Return [x, y] of the center of cell containing provided text 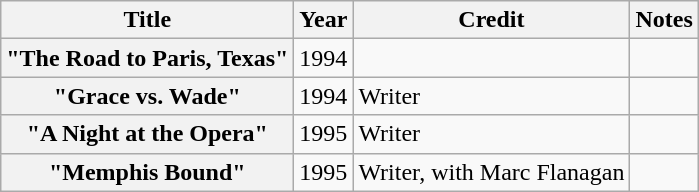
Year [324, 20]
Title [148, 20]
"A Night at the Opera" [148, 134]
"The Road to Paris, Texas" [148, 58]
Credit [492, 20]
Writer, with Marc Flanagan [492, 172]
Notes [664, 20]
"Memphis Bound" [148, 172]
"Grace vs. Wade" [148, 96]
